For the text-containing cell, return its midpoint in [x, y] coordinate format. 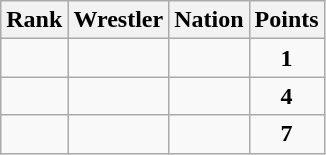
4 [286, 96]
1 [286, 58]
Points [286, 20]
Nation [209, 20]
Wrestler [118, 20]
7 [286, 134]
Rank [34, 20]
